Capture the cell that displays the provided text and extract its (X, Y) central coordinate. 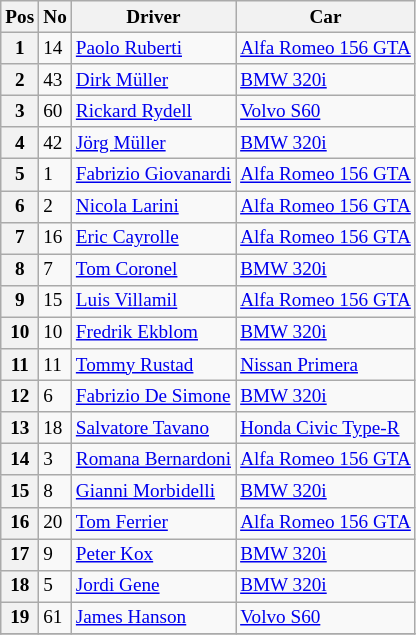
Pos (20, 17)
Luis Villamil (153, 301)
Car (326, 17)
Dirk Müller (153, 80)
43 (56, 80)
Jordi Gene (153, 586)
Tommy Rustad (153, 365)
Honda Civic Type-R (326, 428)
Tom Coronel (153, 270)
Eric Cayrolle (153, 238)
Driver (153, 17)
No (56, 17)
Fabrizio De Simone (153, 396)
Fredrik Ekblom (153, 333)
61 (56, 618)
60 (56, 111)
Tom Ferrier (153, 523)
Nicola Larini (153, 206)
13 (20, 428)
17 (20, 554)
Gianni Morbidelli (153, 491)
20 (56, 523)
Peter Kox (153, 554)
4 (20, 143)
Jörg Müller (153, 143)
Paolo Ruberti (153, 48)
Romana Bernardoni (153, 460)
Nissan Primera (326, 365)
Rickard Rydell (153, 111)
42 (56, 143)
Fabrizio Giovanardi (153, 175)
Salvatore Tavano (153, 428)
12 (20, 396)
19 (20, 618)
James Hanson (153, 618)
